Find where the given text appears and provide that cell's center as (X, Y) coordinate. 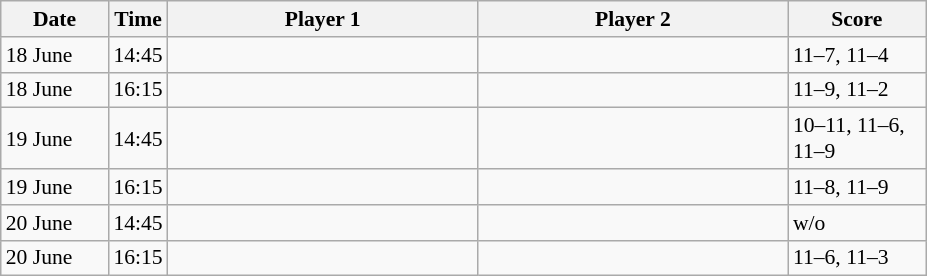
Score (857, 19)
11–6, 11–3 (857, 258)
Player 1 (323, 19)
11–8, 11–9 (857, 187)
11–7, 11–4 (857, 55)
w/o (857, 223)
11–9, 11–2 (857, 90)
Date (55, 19)
10–11, 11–6, 11–9 (857, 138)
Time (138, 19)
Player 2 (633, 19)
